Pinpoint the cell where the given text exists, returning its [X, Y] midpoint coordinate. 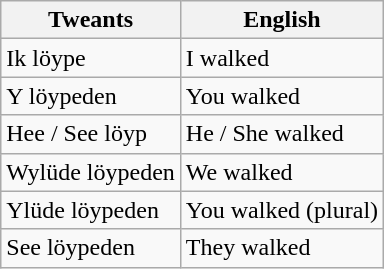
We walked [282, 172]
You walked [282, 96]
He / She walked [282, 134]
Y löypeden [91, 96]
You walked (plural) [282, 210]
See löypeden [91, 248]
Ylüde löypeden [91, 210]
English [282, 20]
Hee / See löyp [91, 134]
Wylüde löypeden [91, 172]
They walked [282, 248]
I walked [282, 58]
Ik löype [91, 58]
Tweants [91, 20]
